Detect which cell encompasses the target text, then output its [x, y] center coordinate. 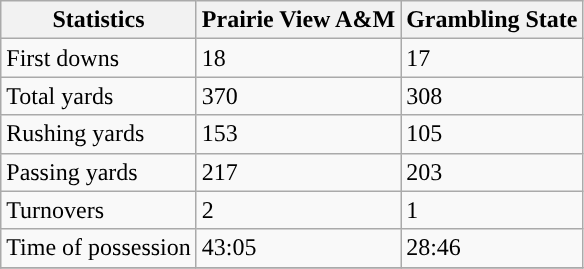
2 [298, 210]
1 [492, 210]
370 [298, 96]
18 [298, 58]
43:05 [298, 248]
Total yards [99, 96]
105 [492, 134]
203 [492, 172]
217 [298, 172]
28:46 [492, 248]
Passing yards [99, 172]
153 [298, 134]
17 [492, 58]
Time of possession [99, 248]
Statistics [99, 20]
Rushing yards [99, 134]
Prairie View A&M [298, 20]
Grambling State [492, 20]
308 [492, 96]
First downs [99, 58]
Turnovers [99, 210]
